Provide the [X, Y] coordinate of the cell's center where the given text is located.  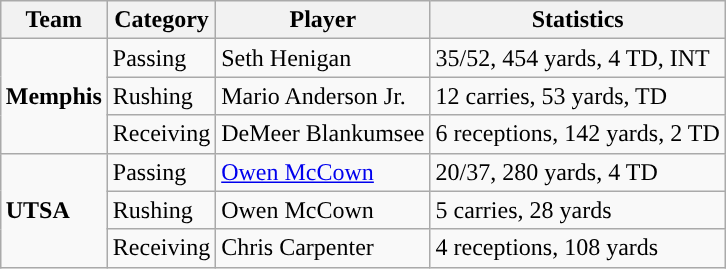
35/52, 454 yards, 4 TD, INT [578, 58]
12 carries, 53 yards, TD [578, 96]
Category [161, 20]
UTSA [54, 210]
Chris Carpenter [323, 248]
Player [323, 20]
Seth Henigan [323, 58]
5 carries, 28 yards [578, 210]
DeMeer Blankumsee [323, 134]
20/37, 280 yards, 4 TD [578, 172]
Memphis [54, 96]
6 receptions, 142 yards, 2 TD [578, 134]
Team [54, 20]
Statistics [578, 20]
4 receptions, 108 yards [578, 248]
Mario Anderson Jr. [323, 96]
